Capture the cell that displays the provided text and extract its (x, y) central coordinate. 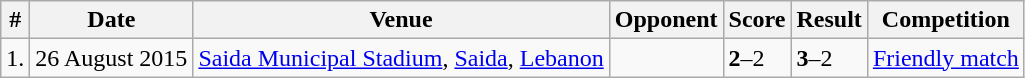
1. (16, 58)
Competition (946, 20)
2–2 (757, 58)
# (16, 20)
Venue (401, 20)
Result (829, 20)
Saida Municipal Stadium, Saida, Lebanon (401, 58)
Date (112, 20)
Opponent (666, 20)
26 August 2015 (112, 58)
Score (757, 20)
Friendly match (946, 58)
3–2 (829, 58)
